Capture the cell that displays the provided text and extract its (x, y) central coordinate. 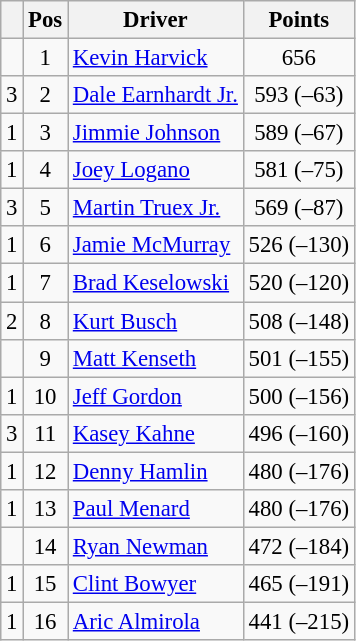
4 (46, 170)
5 (46, 208)
11 (46, 433)
656 (298, 58)
14 (46, 546)
6 (46, 245)
Jamie McMurray (156, 245)
16 (46, 621)
7 (46, 283)
589 (–67) (298, 133)
15 (46, 584)
508 (–148) (298, 321)
Brad Keselowski (156, 283)
472 (–184) (298, 546)
496 (–160) (298, 433)
441 (–215) (298, 621)
Pos (46, 20)
Clint Bowyer (156, 584)
Driver (156, 20)
9 (46, 358)
Aric Almirola (156, 621)
593 (–63) (298, 95)
12 (46, 471)
526 (–130) (298, 245)
520 (–120) (298, 283)
569 (–87) (298, 208)
Kevin Harvick (156, 58)
Ryan Newman (156, 546)
465 (–191) (298, 584)
581 (–75) (298, 170)
Jeff Gordon (156, 396)
Points (298, 20)
Matt Kenseth (156, 358)
501 (–155) (298, 358)
Jimmie Johnson (156, 133)
Paul Menard (156, 509)
8 (46, 321)
10 (46, 396)
Kasey Kahne (156, 433)
Kurt Busch (156, 321)
Dale Earnhardt Jr. (156, 95)
500 (–156) (298, 396)
Denny Hamlin (156, 471)
Martin Truex Jr. (156, 208)
Joey Logano (156, 170)
13 (46, 509)
